Identify which cell holds the provided text, then report its (x, y) central coordinate. 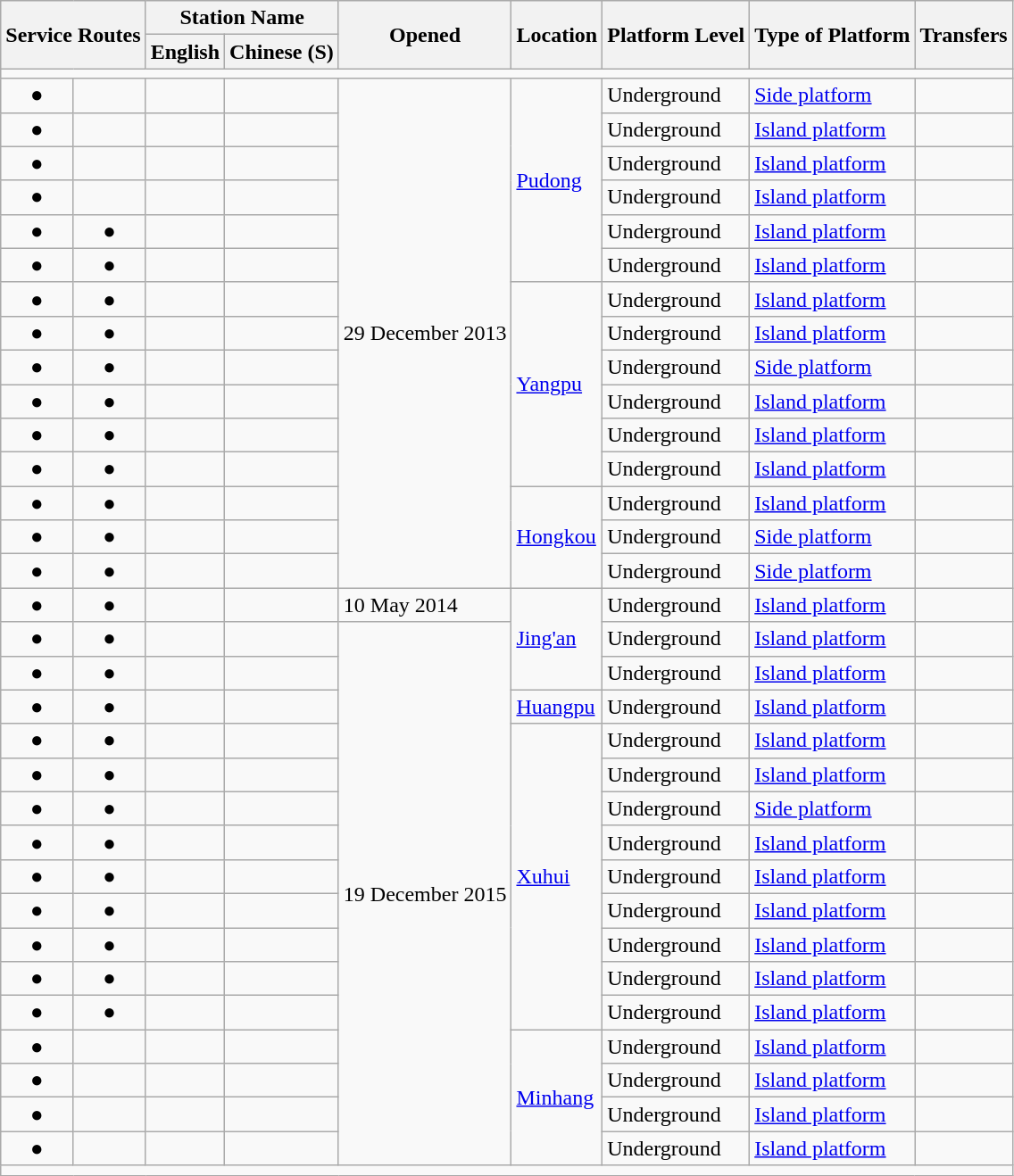
Minhang (557, 1097)
Yangpu (557, 384)
Chinese (S) (282, 52)
Service Routes (73, 35)
Transfers (964, 35)
Pudong (557, 180)
19 December 2015 (425, 894)
Xuhui (557, 876)
Station Name (242, 18)
Opened (425, 35)
Location (557, 35)
29 December 2013 (425, 334)
Type of Platform (832, 35)
Hongkou (557, 537)
Jing'an (557, 639)
Platform Level (677, 35)
10 May 2014 (425, 605)
English (185, 52)
Huangpu (557, 707)
